Search for the cell housing the specified text and yield its (x, y) center coordinate. 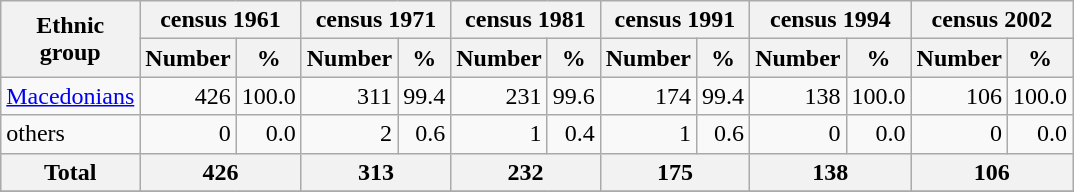
census 1981 (526, 20)
313 (376, 172)
Macedonians (70, 96)
311 (349, 96)
Total (70, 172)
2 (349, 134)
census 1971 (376, 20)
99.6 (574, 96)
census 2002 (992, 20)
174 (648, 96)
232 (526, 172)
census 1961 (220, 20)
175 (674, 172)
0.4 (574, 134)
Ethnicgroup (70, 39)
others (70, 134)
census 1994 (830, 20)
census 1991 (674, 20)
231 (499, 96)
